Search for the cell housing the specified text and yield its [x, y] center coordinate. 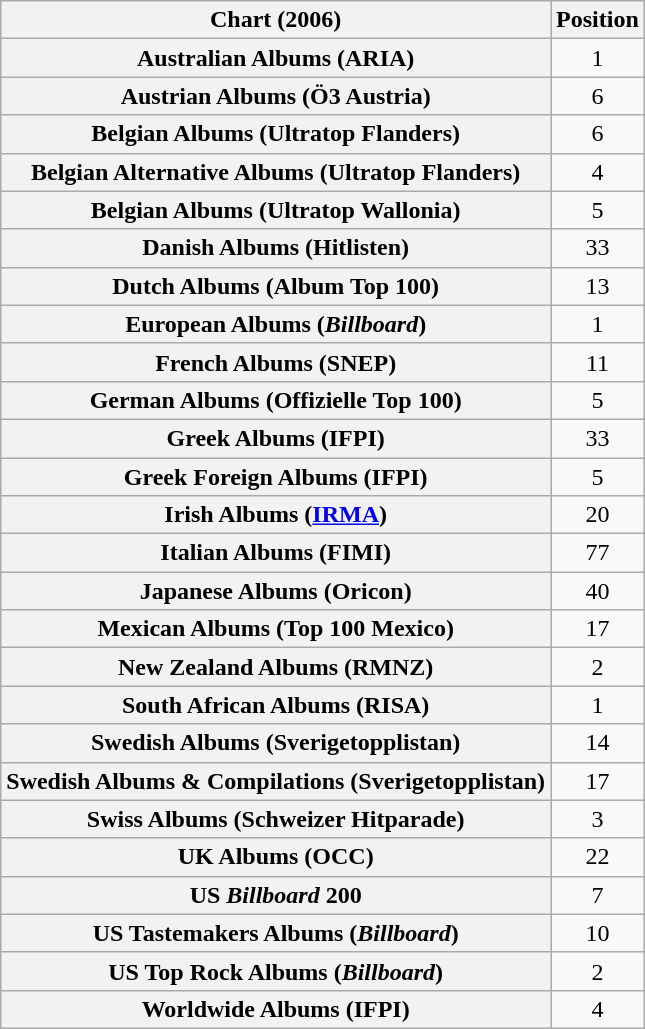
40 [598, 591]
14 [598, 743]
Chart (2006) [276, 20]
German Albums (Offizielle Top 100) [276, 400]
Dutch Albums (Album Top 100) [276, 286]
Belgian Albums (Ultratop Wallonia) [276, 210]
Greek Foreign Albums (IFPI) [276, 477]
Swiss Albums (Schweizer Hitparade) [276, 819]
11 [598, 362]
Mexican Albums (Top 100 Mexico) [276, 629]
Swedish Albums (Sverigetopplistan) [276, 743]
Swedish Albums & Compilations (Sverigetopplistan) [276, 781]
10 [598, 933]
South African Albums (RISA) [276, 705]
20 [598, 515]
Irish Albums (IRMA) [276, 515]
13 [598, 286]
7 [598, 895]
European Albums (Billboard) [276, 324]
Worldwide Albums (IFPI) [276, 1009]
22 [598, 857]
Belgian Albums (Ultratop Flanders) [276, 134]
US Billboard 200 [276, 895]
Japanese Albums (Oricon) [276, 591]
Position [598, 20]
77 [598, 553]
New Zealand Albums (RMNZ) [276, 667]
Belgian Alternative Albums (Ultratop Flanders) [276, 172]
Greek Albums (IFPI) [276, 438]
Danish Albums (Hitlisten) [276, 248]
Austrian Albums (Ö3 Austria) [276, 96]
UK Albums (OCC) [276, 857]
French Albums (SNEP) [276, 362]
3 [598, 819]
Australian Albums (ARIA) [276, 58]
US Top Rock Albums (Billboard) [276, 971]
US Tastemakers Albums (Billboard) [276, 933]
Italian Albums (FIMI) [276, 553]
